For the text-containing cell, return its midpoint in (X, Y) coordinate format. 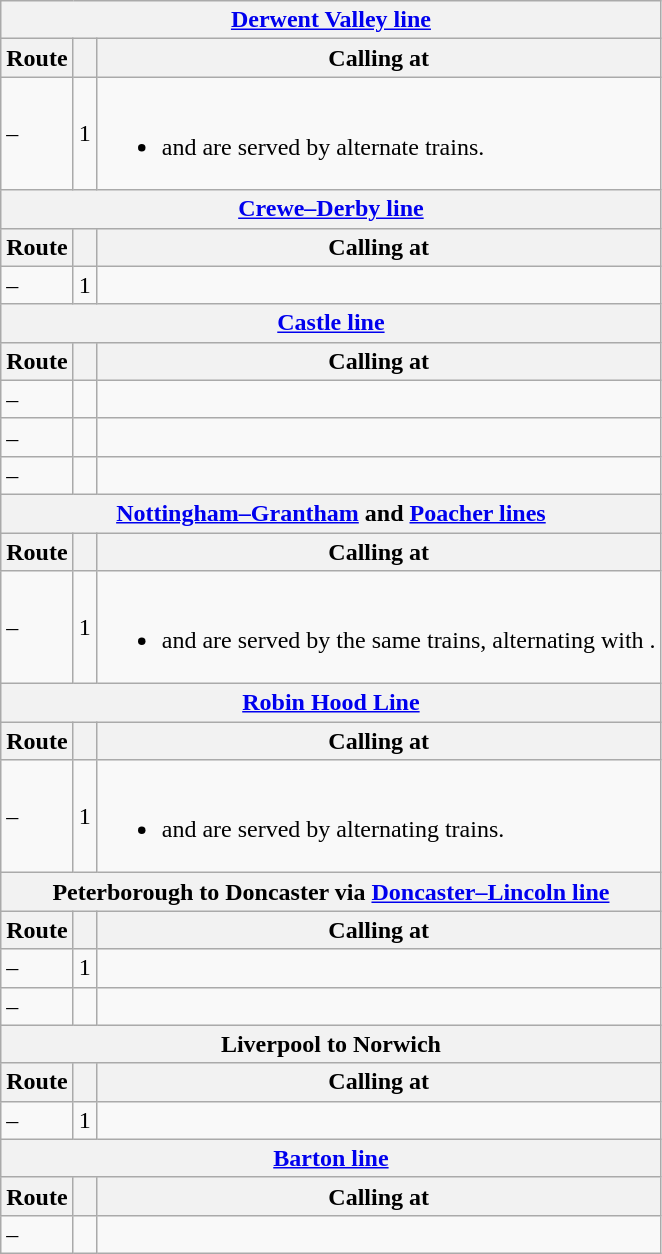
Barton line (331, 1158)
Peterborough to Doncaster via Doncaster–Lincoln line (331, 892)
Robin Hood Line (331, 703)
Nottingham–Grantham and Poacher lines (331, 513)
Derwent Valley line (331, 20)
Castle line (331, 323)
Liverpool to Norwich (331, 1044)
and are served by alternating trains. (378, 816)
and are served by alternate trains. (378, 134)
and are served by the same trains, alternating with . (378, 628)
Crewe–Derby line (331, 209)
